Find where the given text appears and provide that cell's center as (X, Y) coordinate. 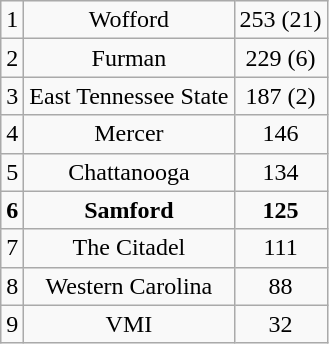
The Citadel (129, 248)
Mercer (129, 134)
5 (12, 172)
111 (280, 248)
1 (12, 20)
Western Carolina (129, 286)
Wofford (129, 20)
4 (12, 134)
229 (6) (280, 58)
3 (12, 96)
187 (2) (280, 96)
253 (21) (280, 20)
Samford (129, 210)
Chattanooga (129, 172)
Furman (129, 58)
9 (12, 324)
2 (12, 58)
VMI (129, 324)
7 (12, 248)
146 (280, 134)
32 (280, 324)
East Tennessee State (129, 96)
125 (280, 210)
88 (280, 286)
6 (12, 210)
134 (280, 172)
8 (12, 286)
